Locate the cell with the specified text and output its (X, Y) center coordinate. 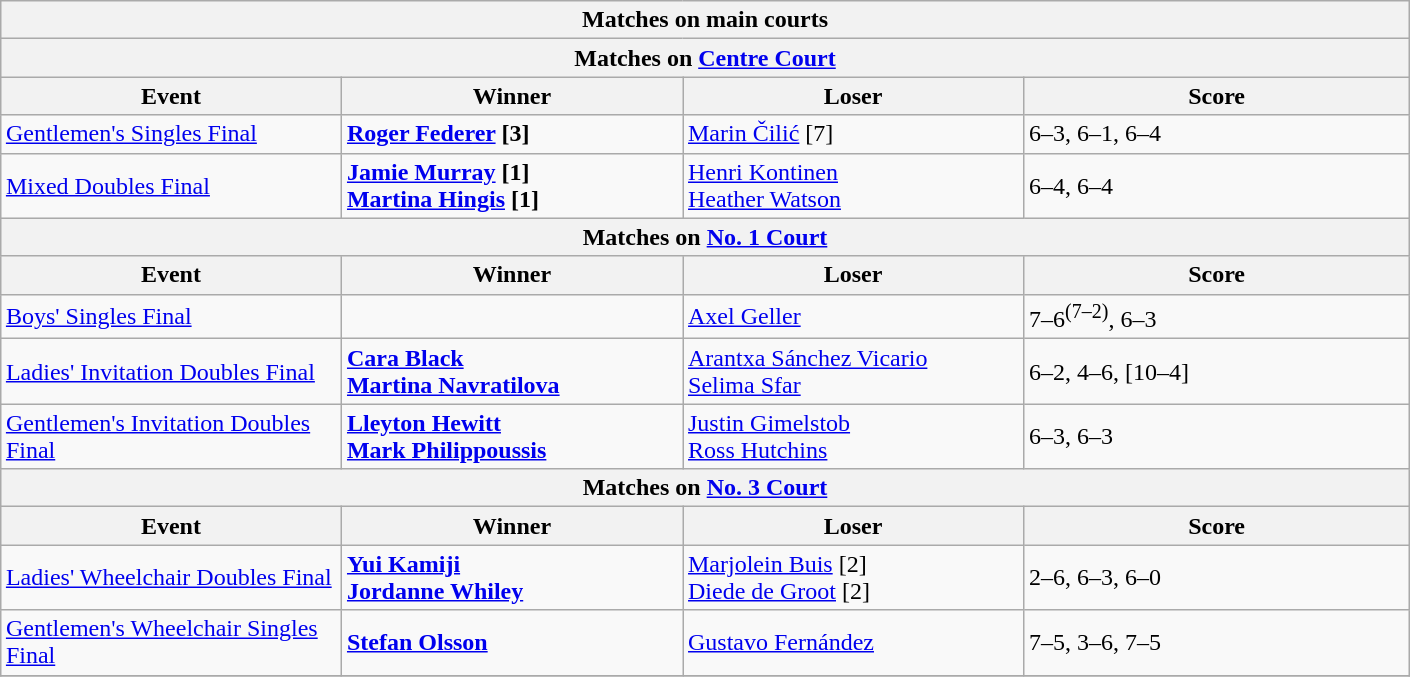
Ladies' Wheelchair Doubles Final (170, 578)
Jamie Murray [1] Martina Hingis [1] (512, 186)
Matches on No. 1 Court (704, 237)
Matches on main courts (704, 20)
Axel Geller (852, 316)
Gentlemen's Invitation Doubles Final (170, 436)
6–2, 4–6, [10–4] (1217, 372)
Roger Federer [3] (512, 134)
6–3, 6–1, 6–4 (1217, 134)
Ladies' Invitation Doubles Final (170, 372)
Gentlemen's Wheelchair Singles Final (170, 642)
6–3, 6–3 (1217, 436)
6–4, 6–4 (1217, 186)
Marin Čilić [7] (852, 134)
Justin Gimelstob Ross Hutchins (852, 436)
Cara Black Martina Navratilova (512, 372)
Matches on No. 3 Court (704, 488)
Gentlemen's Singles Final (170, 134)
Lleyton Hewitt Mark Philippoussis (512, 436)
Stefan Olsson (512, 642)
Matches on Centre Court (704, 58)
Marjolein Buis [2] Diede de Groot [2] (852, 578)
7–6(7–2), 6–3 (1217, 316)
Arantxa Sánchez Vicario Selima Sfar (852, 372)
7–5, 3–6, 7–5 (1217, 642)
Mixed Doubles Final (170, 186)
Boys' Singles Final (170, 316)
Yui Kamiji Jordanne Whiley (512, 578)
2–6, 6–3, 6–0 (1217, 578)
Henri Kontinen Heather Watson (852, 186)
Gustavo Fernández (852, 642)
